Identify which cell holds the provided text, then report its [x, y] central coordinate. 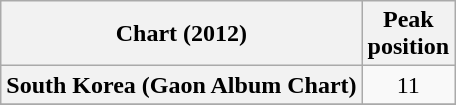
11 [408, 85]
Chart (2012) [182, 34]
South Korea (Gaon Album Chart) [182, 85]
Peakposition [408, 34]
